From the cell containing the given text, extract its center point as (X, Y) coordinate. 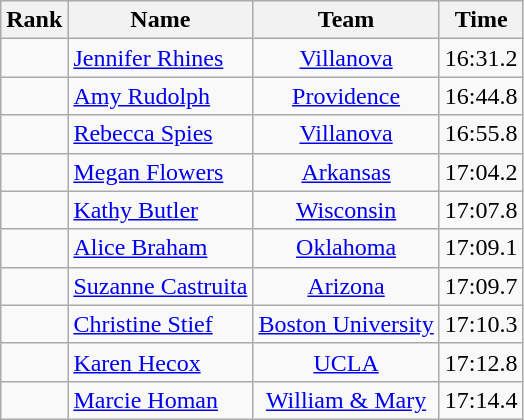
Wisconsin (346, 210)
Marcie Homan (160, 400)
Amy Rudolph (160, 96)
Alice Braham (160, 248)
Arkansas (346, 172)
17:07.8 (481, 210)
Oklahoma (346, 248)
Rebecca Spies (160, 134)
16:44.8 (481, 96)
16:55.8 (481, 134)
Name (160, 20)
17:09.7 (481, 286)
Jennifer Rhines (160, 58)
Megan Flowers (160, 172)
16:31.2 (481, 58)
William & Mary (346, 400)
17:14.4 (481, 400)
Providence (346, 96)
17:09.1 (481, 248)
Team (346, 20)
Rank (34, 20)
Boston University (346, 324)
Arizona (346, 286)
17:10.3 (481, 324)
Time (481, 20)
Suzanne Castruita (160, 286)
Kathy Butler (160, 210)
17:04.2 (481, 172)
UCLA (346, 362)
17:12.8 (481, 362)
Karen Hecox (160, 362)
Christine Stief (160, 324)
